Pinpoint the cell where the given text exists, returning its [X, Y] midpoint coordinate. 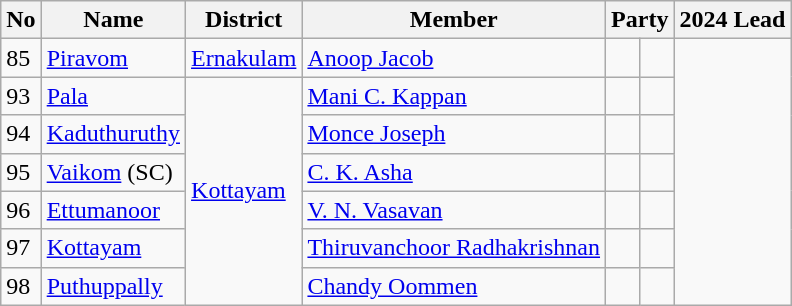
98 [21, 286]
No [21, 20]
Ernakulam [244, 58]
V. N. Vasavan [454, 210]
Kaduthuruthy [113, 134]
Member [454, 20]
Anoop Jacob [454, 58]
Ettumanoor [113, 210]
Vaikom (SC) [113, 172]
96 [21, 210]
C. K. Asha [454, 172]
Mani C. Kappan [454, 96]
94 [21, 134]
Thiruvanchoor Radhakrishnan [454, 248]
97 [21, 248]
2024 Lead [732, 20]
Piravom [113, 58]
85 [21, 58]
Chandy Oommen [454, 286]
Monce Joseph [454, 134]
93 [21, 96]
Pala [113, 96]
Puthuppally [113, 286]
95 [21, 172]
Name [113, 20]
Party [640, 20]
District [244, 20]
